Return (x, y) of the center of cell containing provided text 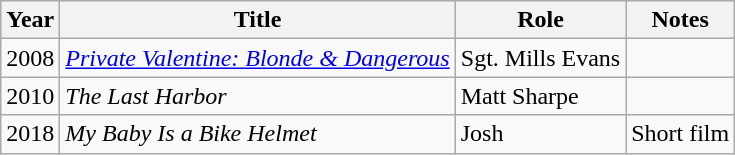
Josh (540, 134)
Title (258, 20)
Private Valentine: Blonde & Dangerous (258, 58)
Year (30, 20)
Notes (680, 20)
Sgt. Mills Evans (540, 58)
Matt Sharpe (540, 96)
My Baby Is a Bike Helmet (258, 134)
2010 (30, 96)
2018 (30, 134)
Role (540, 20)
The Last Harbor (258, 96)
Short film (680, 134)
2008 (30, 58)
